Return the (x, y) coordinate for the center point of the cell that contains the specified text.  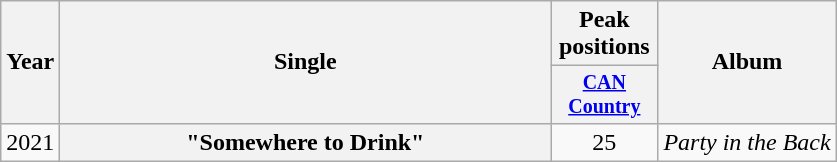
Album (747, 62)
2021 (30, 142)
CAN Country (604, 94)
Year (30, 62)
"Somewhere to Drink" (306, 142)
25 (604, 142)
Peak positions (604, 34)
Party in the Back (747, 142)
Single (306, 62)
